Find where the given text appears and provide that cell's center as (x, y) coordinate. 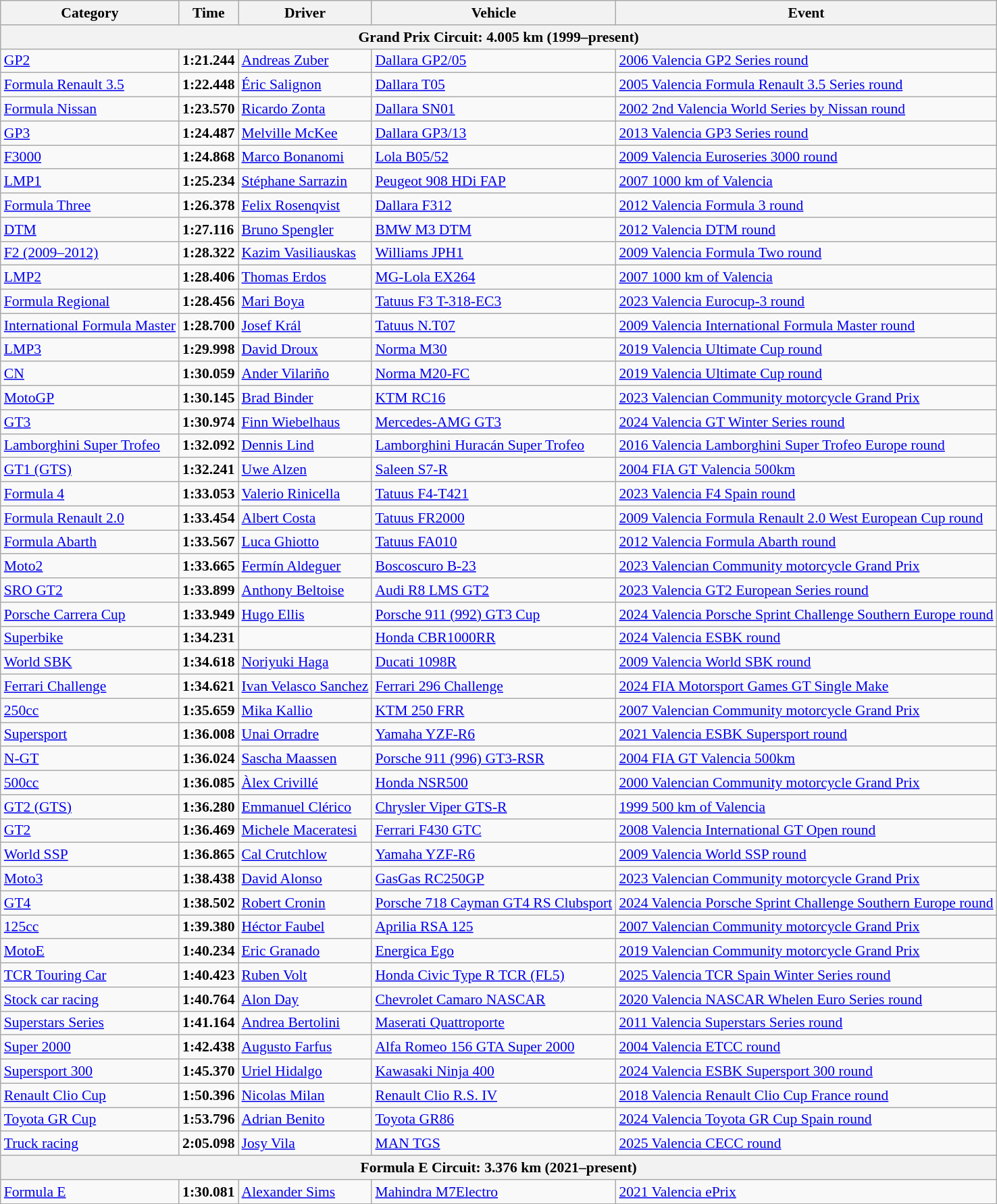
LMP1 (90, 182)
CN (90, 374)
MAN TGS (493, 1144)
Renault Clio Cup (90, 1095)
Tatuus FA010 (493, 542)
GT1 (GTS) (90, 470)
Tatuus F3 T-318-EC3 (493, 302)
Augusto Farfus (305, 1047)
Adrian Benito (305, 1120)
Uwe Alzen (305, 470)
Maserati Quattroporte (493, 1023)
2002 2nd Valencia World Series by Nissan round (806, 109)
Ferrari F430 GTC (493, 831)
1:33.949 (208, 614)
Uriel Hidalgo (305, 1072)
Formula Three (90, 205)
Dallara SN01 (493, 109)
1:34.618 (208, 662)
GP3 (90, 133)
Formula Renault 3.5 (90, 85)
2019 Valencian Community motorcycle Grand Prix (806, 951)
1:36.008 (208, 735)
Formula Renault 2.0 (90, 518)
1:26.378 (208, 205)
Sascha Maassen (305, 759)
GT2 (GTS) (90, 807)
1:34.621 (208, 687)
Josy Vila (305, 1144)
Héctor Faubel (305, 927)
Ferrari 296 Challenge (493, 687)
2012 Valencia DTM round (806, 230)
Moto2 (90, 567)
International Formula Master (90, 325)
1:42.438 (208, 1047)
Dallara GP3/13 (493, 133)
1:38.438 (208, 879)
2018 Valencia Renault Clio Cup France round (806, 1095)
Josef Král (305, 325)
F2 (2009–2012) (90, 253)
1:27.116 (208, 230)
Mercedes-AMG GT3 (493, 422)
1:36.865 (208, 855)
2008 Valencia International GT Open round (806, 831)
1:45.370 (208, 1072)
Superstars Series (90, 1023)
Williams JPH1 (493, 253)
1:28.322 (208, 253)
2009 Valencia Formula Two round (806, 253)
Norma M20-FC (493, 374)
Dallara GP2/05 (493, 61)
Nicolas Milan (305, 1095)
Andrea Bertolini (305, 1023)
1999 500 km of Valencia (806, 807)
2009 Valencia Formula Renault 2.0 West European Cup round (806, 518)
GasGas RC250GP (493, 879)
GT2 (90, 831)
Felix Rosenqvist (305, 205)
Andreas Zuber (305, 61)
Porsche 911 (992) GT3 Cup (493, 614)
Dallara T05 (493, 85)
2004 Valencia ETCC round (806, 1047)
1:28.700 (208, 325)
Kawasaki Ninja 400 (493, 1072)
Ruben Volt (305, 975)
David Alonso (305, 879)
Robert Cronin (305, 903)
1:25.234 (208, 182)
SRO GT2 (90, 590)
1:40.423 (208, 975)
1:34.231 (208, 638)
Porsche Carrera Cup (90, 614)
Porsche 718 Cayman GT4 RS Clubsport (493, 903)
Ferrari Challenge (90, 687)
1:33.053 (208, 494)
Fermín Aldeguer (305, 567)
2024 Valencia Toyota GR Cup Spain round (806, 1120)
Saleen S7-R (493, 470)
BMW M3 DTM (493, 230)
Energica Ego (493, 951)
2009 Valencia Euroseries 3000 round (806, 157)
MotoE (90, 951)
Unai Orradre (305, 735)
Alon Day (305, 999)
Michele Maceratesi (305, 831)
Tatuus FR2000 (493, 518)
Superbike (90, 638)
World SBK (90, 662)
1:28.406 (208, 278)
Albert Costa (305, 518)
Chevrolet Camaro NASCAR (493, 999)
Formula E (90, 1192)
250cc (90, 710)
TCR Touring Car (90, 975)
Category (90, 13)
Lola B05/52 (493, 157)
Time (208, 13)
Thomas Erdos (305, 278)
2024 Valencia GT Winter Series round (806, 422)
1:24.868 (208, 157)
1:28.456 (208, 302)
Moto3 (90, 879)
1:35.659 (208, 710)
Anthony Beltoise (305, 590)
Supersport (90, 735)
Eric Granado (305, 951)
Éric Salignon (305, 85)
2006 Valencia GP2 Series round (806, 61)
500cc (90, 783)
1:32.092 (208, 446)
Renault Clio R.S. IV (493, 1095)
2011 Valencia Superstars Series round (806, 1023)
Truck racing (90, 1144)
Peugeot 908 HDi FAP (493, 182)
Stock car racing (90, 999)
Supersport 300 (90, 1072)
Noriyuki Haga (305, 662)
World SSP (90, 855)
2025 Valencia TCR Spain Winter Series round (806, 975)
GT4 (90, 903)
1:23.570 (208, 109)
Toyota GR86 (493, 1120)
2016 Valencia Lamborghini Super Trofeo Europe round (806, 446)
Lamborghini Super Trofeo (90, 446)
Hugo Ellis (305, 614)
1:38.502 (208, 903)
1:22.448 (208, 85)
2024 Valencia ESBK round (806, 638)
Alexander Sims (305, 1192)
1:24.487 (208, 133)
Formula E Circuit: 3.376 km (2021–present) (498, 1168)
2012 Valencia Formula Abarth round (806, 542)
Boscoscuro B-23 (493, 567)
1:36.024 (208, 759)
LMP3 (90, 350)
Valerio Rinicella (305, 494)
1:36.085 (208, 783)
Ducati 1098R (493, 662)
1:33.899 (208, 590)
2023 Valencia F4 Spain round (806, 494)
1:40.234 (208, 951)
Stéphane Sarrazin (305, 182)
1:53.796 (208, 1120)
2009 Valencia International Formula Master round (806, 325)
2024 Valencia ESBK Supersport 300 round (806, 1072)
Kazim Vasiliauskas (305, 253)
Honda Civic Type R TCR (FL5) (493, 975)
2023 Valencia GT2 European Series round (806, 590)
Dallara F312 (493, 205)
1:30.059 (208, 374)
Emmanuel Clérico (305, 807)
Finn Wiebelhaus (305, 422)
1:33.665 (208, 567)
GT3 (90, 422)
Driver (305, 13)
1:41.164 (208, 1023)
2009 Valencia World SSP round (806, 855)
Lamborghini Huracán Super Trofeo (493, 446)
N-GT (90, 759)
1:39.380 (208, 927)
2024 FIA Motorsport Games GT Single Make (806, 687)
1:33.567 (208, 542)
Vehicle (493, 13)
GP2 (90, 61)
LMP2 (90, 278)
1:30.081 (208, 1192)
MG-Lola EX264 (493, 278)
Tatuus F4-T421 (493, 494)
1:32.241 (208, 470)
1:29.998 (208, 350)
Mahindra M7Electro (493, 1192)
Dennis Lind (305, 446)
Event (806, 13)
Cal Crutchlow (305, 855)
Formula Regional (90, 302)
Honda NSR500 (493, 783)
Melville McKee (305, 133)
Alfa Romeo 156 GTA Super 2000 (493, 1047)
2013 Valencia GP3 Series round (806, 133)
2025 Valencia CECC round (806, 1144)
Tatuus N.T07 (493, 325)
Porsche 911 (996) GT3-RSR (493, 759)
David Droux (305, 350)
Grand Prix Circuit: 4.005 km (1999–present) (498, 37)
1:33.454 (208, 518)
2021 Valencia ESBK Supersport round (806, 735)
Marco Bonanomi (305, 157)
Toyota GR Cup (90, 1120)
MotoGP (90, 398)
Audi R8 LMS GT2 (493, 590)
Formula 4 (90, 494)
2000 Valencian Community motorcycle Grand Prix (806, 783)
Àlex Crivillé (305, 783)
2009 Valencia World SBK round (806, 662)
2023 Valencia Eurocup-3 round (806, 302)
2005 Valencia Formula Renault 3.5 Series round (806, 85)
1:21.244 (208, 61)
Ander Vilariño (305, 374)
Super 2000 (90, 1047)
1:36.469 (208, 831)
1:36.280 (208, 807)
Luca Ghiotto (305, 542)
2012 Valencia Formula 3 round (806, 205)
Aprilia RSA 125 (493, 927)
Ricardo Zonta (305, 109)
1:50.396 (208, 1095)
Formula Abarth (90, 542)
1:30.974 (208, 422)
Honda CBR1000RR (493, 638)
125cc (90, 927)
Brad Binder (305, 398)
2020 Valencia NASCAR Whelen Euro Series round (806, 999)
2021 Valencia ePrix (806, 1192)
1:30.145 (208, 398)
1:40.764 (208, 999)
KTM RC16 (493, 398)
F3000 (90, 157)
Norma M30 (493, 350)
Chrysler Viper GTS-R (493, 807)
Mika Kallio (305, 710)
Bruno Spengler (305, 230)
Formula Nissan (90, 109)
Ivan Velasco Sanchez (305, 687)
DTM (90, 230)
2:05.098 (208, 1144)
KTM 250 FRR (493, 710)
Mari Boya (305, 302)
